Capture the cell that displays the provided text and extract its [x, y] central coordinate. 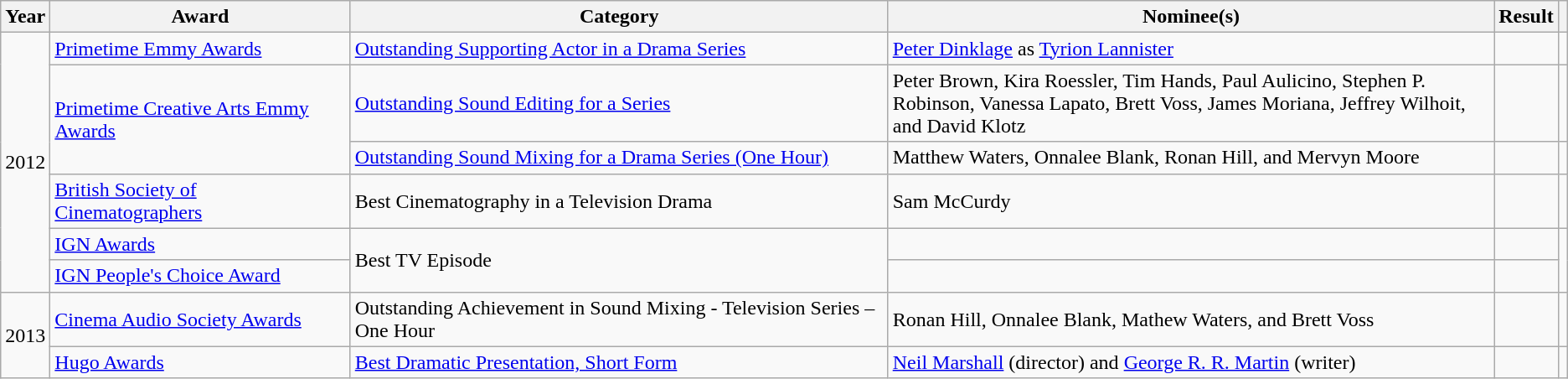
British Society of Cinematographers [200, 201]
2012 [25, 163]
Outstanding Sound Editing for a Series [619, 103]
Best Cinematography in a Television Drama [619, 201]
2013 [25, 335]
Matthew Waters, Onnalee Blank, Ronan Hill, and Mervyn Moore [1191, 158]
Outstanding Supporting Actor in a Drama Series [619, 49]
Outstanding Sound Mixing for a Drama Series (One Hour) [619, 158]
Best Dramatic Presentation, Short Form [619, 362]
Best TV Episode [619, 260]
Primetime Emmy Awards [200, 49]
Outstanding Achievement in Sound Mixing - Television Series – One Hour [619, 319]
Primetime Creative Arts Emmy Awards [200, 119]
Sam McCurdy [1191, 201]
Category [619, 17]
Award [200, 17]
Nominee(s) [1191, 17]
Hugo Awards [200, 362]
Neil Marshall (director) and George R. R. Martin (writer) [1191, 362]
Year [25, 17]
Result [1526, 17]
Cinema Audio Society Awards [200, 319]
Ronan Hill, Onnalee Blank, Mathew Waters, and Brett Voss [1191, 319]
Peter Dinklage as Tyrion Lannister [1191, 49]
IGN Awards [200, 244]
IGN People's Choice Award [200, 276]
